Capture the cell that displays the provided text and extract its [x, y] central coordinate. 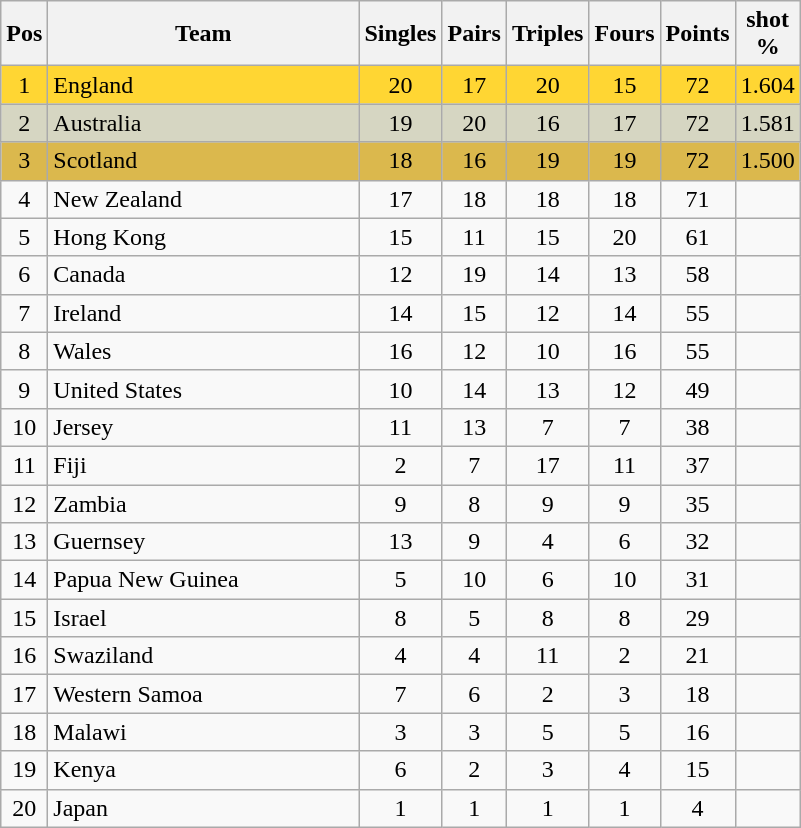
Hong Kong [204, 237]
Singles [400, 34]
Kenya [204, 770]
1.604 [768, 85]
Western Samoa [204, 694]
Ireland [204, 313]
Pos [24, 34]
29 [698, 618]
Triples [548, 34]
35 [698, 503]
21 [698, 656]
Wales [204, 351]
61 [698, 237]
49 [698, 389]
Team [204, 34]
Swaziland [204, 656]
Zambia [204, 503]
Fiji [204, 465]
Israel [204, 618]
31 [698, 580]
Canada [204, 275]
Japan [204, 808]
Malawi [204, 732]
Scotland [204, 161]
37 [698, 465]
1.581 [768, 123]
New Zealand [204, 199]
32 [698, 542]
England [204, 85]
United States [204, 389]
58 [698, 275]
shot % [768, 34]
71 [698, 199]
Papua New Guinea [204, 580]
Points [698, 34]
Jersey [204, 427]
38 [698, 427]
Guernsey [204, 542]
1.500 [768, 161]
Pairs [474, 34]
Australia [204, 123]
Fours [624, 34]
